Output the (x, y) coordinate of the center of the cell containing the given text.  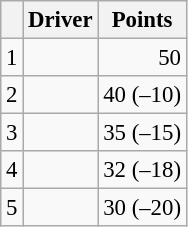
5 (12, 208)
4 (12, 170)
40 (–10) (142, 95)
30 (–20) (142, 208)
1 (12, 58)
2 (12, 95)
50 (142, 58)
3 (12, 133)
Driver (60, 20)
35 (–15) (142, 133)
32 (–18) (142, 170)
Points (142, 20)
